Extract the (x, y) coordinate from the center of the cell holding the provided text.  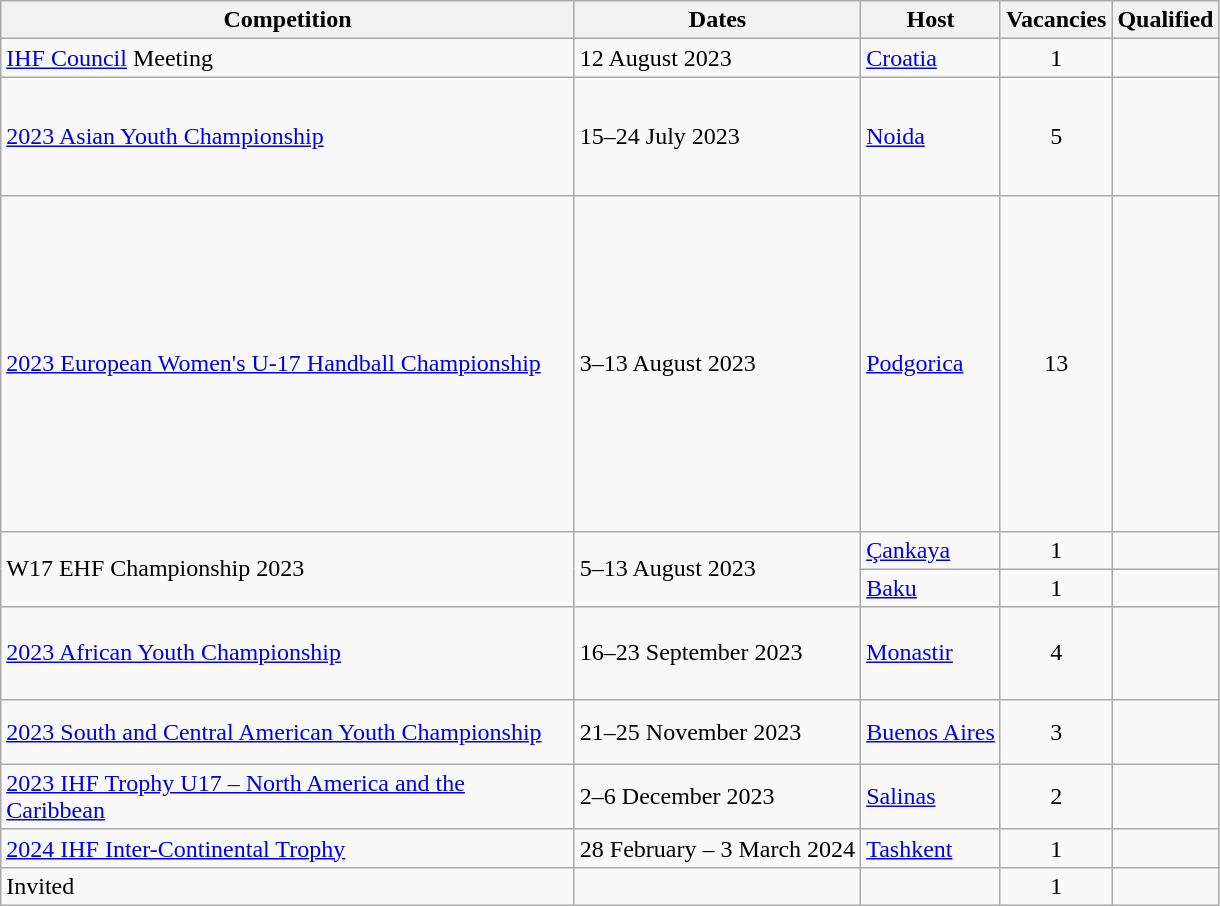
2023 European Women's U-17 Handball Championship (288, 364)
2024 IHF Inter-Continental Trophy (288, 848)
Salinas (931, 796)
Host (931, 20)
2023 IHF Trophy U17 – North America and the Caribbean (288, 796)
Qualified (1166, 20)
Competition (288, 20)
21–25 November 2023 (717, 732)
5–13 August 2023 (717, 569)
15–24 July 2023 (717, 136)
2023 South and Central American Youth Championship (288, 732)
2 (1056, 796)
Noida (931, 136)
Monastir (931, 653)
3 (1056, 732)
4 (1056, 653)
28 February – 3 March 2024 (717, 848)
Buenos Aires (931, 732)
Vacancies (1056, 20)
2023 African Youth Championship (288, 653)
Çankaya (931, 550)
16–23 September 2023 (717, 653)
W17 EHF Championship 2023 (288, 569)
2–6 December 2023 (717, 796)
12 August 2023 (717, 58)
3–13 August 2023 (717, 364)
Tashkent (931, 848)
Podgorica (931, 364)
Dates (717, 20)
Croatia (931, 58)
13 (1056, 364)
IHF Council Meeting (288, 58)
Invited (288, 886)
5 (1056, 136)
2023 Asian Youth Championship (288, 136)
Baku (931, 588)
